From the cell containing the given text, extract its center point as (X, Y) coordinate. 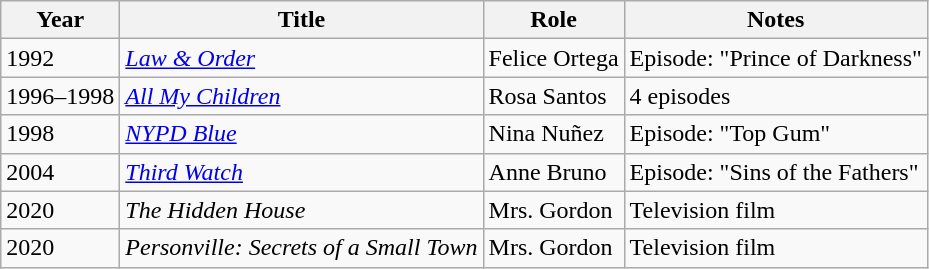
Personville: Secrets of a Small Town (302, 248)
Episode: "Top Gum" (776, 134)
The Hidden House (302, 210)
NYPD Blue (302, 134)
Nina Nuñez (554, 134)
Episode: "Sins of the Fathers" (776, 172)
Felice Ortega (554, 58)
2004 (60, 172)
Role (554, 20)
Anne Bruno (554, 172)
Year (60, 20)
1996–1998 (60, 96)
Law & Order (302, 58)
Title (302, 20)
Rosa Santos (554, 96)
All My Children (302, 96)
Notes (776, 20)
4 episodes (776, 96)
1998 (60, 134)
1992 (60, 58)
Episode: "Prince of Darkness" (776, 58)
Third Watch (302, 172)
